Identify which cell holds the provided text, then report its (X, Y) central coordinate. 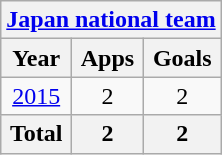
Goals (182, 58)
2015 (36, 96)
Year (36, 58)
Apps (108, 58)
Total (36, 134)
Japan national team (111, 20)
